Extract the (X, Y) coordinate from the center of the cell holding the provided text.  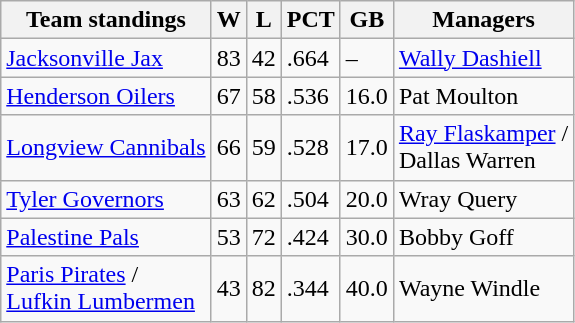
17.0 (366, 148)
20.0 (366, 199)
67 (228, 96)
72 (264, 237)
53 (228, 237)
Wray Query (483, 199)
16.0 (366, 96)
66 (228, 148)
Ray Flaskamper / Dallas Warren (483, 148)
Palestine Pals (106, 237)
58 (264, 96)
.344 (310, 288)
Team standings (106, 20)
42 (264, 58)
Longview Cannibals (106, 148)
Pat Moulton (483, 96)
Bobby Goff (483, 237)
GB (366, 20)
.528 (310, 148)
.424 (310, 237)
– (366, 58)
40.0 (366, 288)
.504 (310, 199)
62 (264, 199)
Wayne Windle (483, 288)
Managers (483, 20)
W (228, 20)
L (264, 20)
.536 (310, 96)
.664 (310, 58)
Tyler Governors (106, 199)
Henderson Oilers (106, 96)
83 (228, 58)
63 (228, 199)
30.0 (366, 237)
82 (264, 288)
Wally Dashiell (483, 58)
59 (264, 148)
43 (228, 288)
PCT (310, 20)
Paris Pirates / Lufkin Lumbermen (106, 288)
Jacksonville Jax (106, 58)
